Return (X, Y) of the center of cell containing provided text 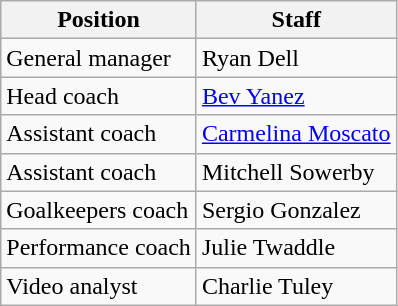
Carmelina Moscato (296, 134)
Mitchell Sowerby (296, 172)
Position (99, 20)
Head coach (99, 96)
Bev Yanez (296, 96)
Sergio Gonzalez (296, 210)
Julie Twaddle (296, 248)
General manager (99, 58)
Ryan Dell (296, 58)
Video analyst (99, 286)
Charlie Tuley (296, 286)
Staff (296, 20)
Performance coach (99, 248)
Goalkeepers coach (99, 210)
